Return (X, Y) of the center of cell containing provided text 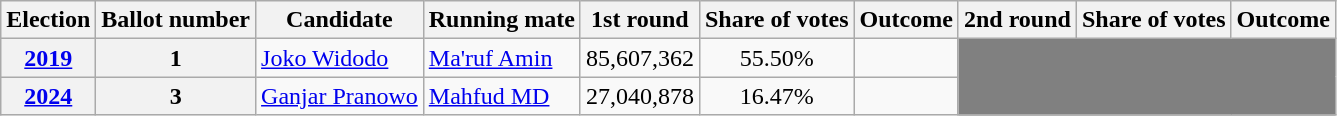
2024 (48, 96)
3 (176, 96)
Ganjar Pranowo (340, 96)
Ballot number (176, 20)
Joko Widodo (340, 58)
Running mate (502, 20)
16.47% (776, 96)
Mahfud MD (502, 96)
27,040,878 (640, 96)
1 (176, 58)
2nd round (1017, 20)
Ma'ruf Amin (502, 58)
1st round (640, 20)
Election (48, 20)
55.50% (776, 58)
85,607,362 (640, 58)
2019 (48, 58)
Candidate (340, 20)
